Capture the cell that displays the provided text and extract its (x, y) central coordinate. 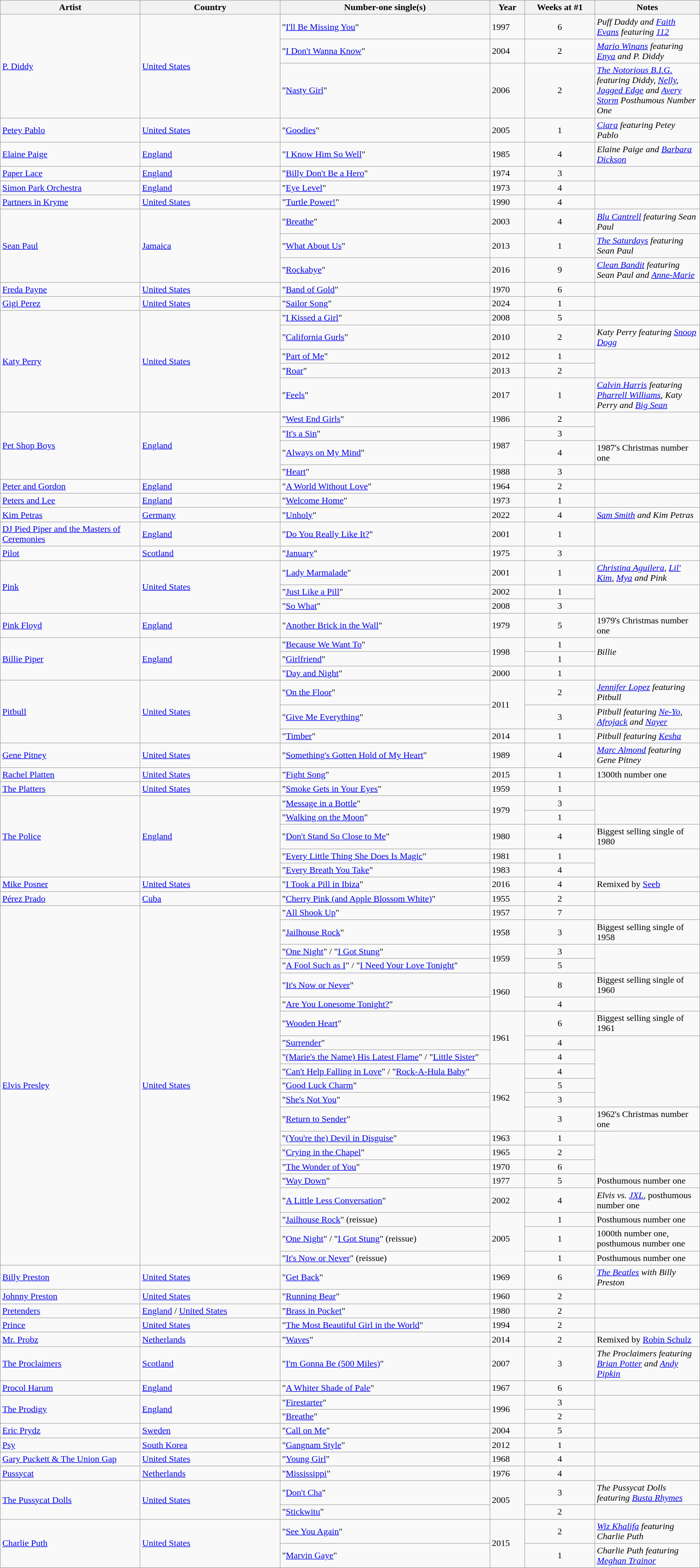
Prince (70, 1325)
"West End Girls" (385, 419)
"Brass in Pocket" (385, 1311)
"Lady Marmalade" (385, 572)
Mario Winans featuring Enya and P. Diddy (648, 51)
"Good Luck Charm" (385, 1085)
"I'm Gonna Be (500 Miles)" (385, 1363)
"Gangnam Style" (385, 1445)
Biggest selling single of 1960 (648, 985)
Paper Lace (70, 174)
Billie Piper (70, 659)
"One Night" / "I Got Stung" (385, 951)
Petey Pablo (70, 130)
Weeks at #1 (560, 7)
The Police (70, 836)
Kim Petras (70, 515)
"I'll Be Missing You" (385, 27)
1300th number one (648, 774)
"Get Back" (385, 1277)
"Billy Don't Be a Hero" (385, 174)
Elvis vs. JXL, posthumous number one (648, 1200)
Pink (70, 586)
2024 (507, 304)
Jennifer Lopez featuring Pitbull (648, 693)
Clean Bandit featuring Sean Paul and Anne-Marie (648, 270)
1977 (507, 1181)
Jamaica (210, 245)
Biggest selling single of 1958 (648, 932)
"Firestarter" (385, 1402)
"A Whiter Shade of Pale" (385, 1388)
The Pussycat Dolls featuring Busta Rhymes (648, 1493)
"Something's Gotten Hold of My Heart" (385, 755)
Country (210, 7)
1976 (507, 1473)
Mike Posner (70, 884)
The Saturdays featuring Sean Paul (648, 245)
9 (560, 270)
Rachel Platten (70, 774)
1988 (507, 472)
The Beatles with Billy Preston (648, 1277)
"One Night" / "I Got Stung" (reissue) (385, 1239)
Gary Puckett & The Union Gap (70, 1459)
"California Gurls" (385, 337)
Mr. Probz (70, 1339)
Remixed by Seeb (648, 884)
"Because We Want To" (385, 645)
"On the Floor" (385, 693)
Cuba (210, 899)
1961 (507, 1037)
Germany (210, 515)
Calvin Harris featuring Pharrell Williams, Katy Perry and Big Sean (648, 395)
"Fight Song" (385, 774)
"Turtle Power!" (385, 202)
Billie (648, 652)
"Are You Lonesome Tonight?" (385, 1004)
"Don't Stand So Close to Me" (385, 836)
"(You're the) Devil in Disguise" (385, 1138)
1962 (507, 1097)
Number-one single(s) (385, 7)
Pérez Prado (70, 899)
The Proclaimers (70, 1363)
"I Took a Pill in Ibiza" (385, 884)
2000 (507, 673)
Wiz Khalifa featuring Charlie Puth (648, 1531)
1957 (507, 913)
Artist (70, 7)
"(Marie's the Name) His Latest Flame" / "Little Sister" (385, 1057)
1983 (507, 870)
"A World Without Love" (385, 486)
P. Diddy (70, 66)
"All Shook Up" (385, 913)
DJ Pied Piper and the Masters of Ceremonies (70, 534)
2017 (507, 395)
1955 (507, 899)
"Cherry Pink (and Apple Blossom White)" (385, 899)
The Notorious B.I.G. featuring Diddy, Nelly, Jagged Edge and Avery Storm Posthumous Number One (648, 90)
"The Wonder of You" (385, 1167)
1964 (507, 486)
"Do You Really Like It?" (385, 534)
Pretenders (70, 1311)
Gigi Perez (70, 304)
Marc Almond featuring Gene Pitney (648, 755)
1985 (507, 154)
Simon Park Orchestra (70, 188)
1996 (507, 1409)
Pilot (70, 553)
2010 (507, 337)
"Day and Night" (385, 673)
1986 (507, 419)
1962's Christmas number one (648, 1119)
"Return to Sender" (385, 1119)
Peters and Lee (70, 500)
The Prodigy (70, 1409)
"Stickwitu" (385, 1512)
1997 (507, 27)
"Feels" (385, 395)
"Another Brick in the Wall" (385, 625)
"Jailhouse Rock" (reissue) (385, 1219)
"She's Not You" (385, 1099)
1974 (507, 174)
1968 (507, 1459)
Johnny Preston (70, 1297)
England / United States (210, 1311)
Elaine Paige (70, 154)
"Message in a Bottle" (385, 803)
"Running Bear" (385, 1297)
1975 (507, 553)
1990 (507, 202)
Sweden (210, 1431)
"Sailor Song" (385, 304)
1965 (507, 1153)
1967 (507, 1388)
"Timber" (385, 736)
"It's Now or Never" (385, 985)
Billy Preston (70, 1277)
"Surrender" (385, 1043)
"A Little Less Conversation" (385, 1200)
"Can't Help Falling in Love" / "Rock-A-Hula Baby" (385, 1071)
1000th number one, posthumous number one (648, 1239)
2003 (507, 221)
2022 (507, 515)
"Marvin Gaye" (385, 1556)
2007 (507, 1363)
"The Most Beautiful Girl in the World" (385, 1325)
"It's a Sin" (385, 433)
1994 (507, 1325)
Christina Aguilera, Lil' Kim, Mya and Pink (648, 572)
Psy (70, 1445)
The Proclaimers featuring Brian Potter and Andy Pipkin (648, 1363)
"I Kissed a Girl" (385, 318)
Katy Perry featuring Snoop Dogg (648, 337)
"Walking on the Moon" (385, 817)
Eric Prydz (70, 1431)
Puff Daddy and Faith Evans featuring 112 (648, 27)
Pet Shop Boys (70, 446)
"Smoke Gets in Your Eyes" (385, 789)
Peter and Gordon (70, 486)
"Young Girl" (385, 1459)
"Jailhouse Rock" (385, 932)
Sean Paul (70, 245)
"Every Breath You Take" (385, 870)
"What About Us" (385, 245)
1979's Christmas number one (648, 625)
Freda Payne (70, 289)
2006 (507, 90)
"See You Again" (385, 1531)
"Girlfriend" (385, 659)
"Goodies" (385, 130)
"Rockabye" (385, 270)
Pitbull featuring Kesha (648, 736)
South Korea (210, 1445)
"Nasty Girl" (385, 90)
"Eye Level" (385, 188)
Procol Harum (70, 1388)
8 (560, 985)
"Call on Me" (385, 1431)
"Roar" (385, 371)
Partners in Kryme (70, 202)
"Heart" (385, 472)
"Crying in the Chapel" (385, 1153)
Katy Perry (70, 361)
Charlie Puth (70, 1543)
"Unholy" (385, 515)
Gene Pitney (70, 755)
"So What" (385, 606)
1989 (507, 755)
"A Fool Such as I" / "I Need Your Love Tonight" (385, 966)
Remixed by Robin Schulz (648, 1339)
"I Know Him So Well" (385, 154)
"Always on My Mind" (385, 452)
"Welcome Home" (385, 500)
"Don't Cha" (385, 1493)
Elaine Paige and Barbara Dickson (648, 154)
Notes (648, 7)
2011 (507, 705)
Sam Smith and Kim Petras (648, 515)
1998 (507, 652)
Year (507, 7)
Elvis Presley (70, 1085)
1963 (507, 1138)
"It's Now or Never" (reissue) (385, 1258)
"Every Little Thing She Does Is Magic" (385, 856)
"Give Me Everything" (385, 717)
Pitbull (70, 712)
7 (560, 913)
Blu Cantrell featuring Sean Paul (648, 221)
"Way Down" (385, 1181)
1969 (507, 1277)
Pink Floyd (70, 625)
"Part of Me" (385, 356)
The Platters (70, 789)
Ciara featuring Petey Pablo (648, 130)
1981 (507, 856)
"I Don't Wanna Know" (385, 51)
Biggest selling single of 1980 (648, 836)
1987's Christmas number one (648, 452)
Biggest selling single of 1961 (648, 1023)
Pitbull featuring Ne-Yo, Afrojack and Nayer (648, 717)
1987 (507, 446)
"Mississippi" (385, 1473)
1958 (507, 932)
Charlie Puth featuring Meghan Trainor (648, 1556)
Pussycat (70, 1473)
"Band of Gold" (385, 289)
"Just Like a Pill" (385, 592)
"Waves" (385, 1339)
"January" (385, 553)
"Wooden Heart" (385, 1023)
The Pussycat Dolls (70, 1500)
